Search for the cell housing the specified text and yield its (x, y) center coordinate. 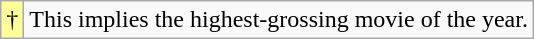
† (12, 20)
This implies the highest-grossing movie of the year. (279, 20)
